Detect which cell encompasses the target text, then output its (x, y) center coordinate. 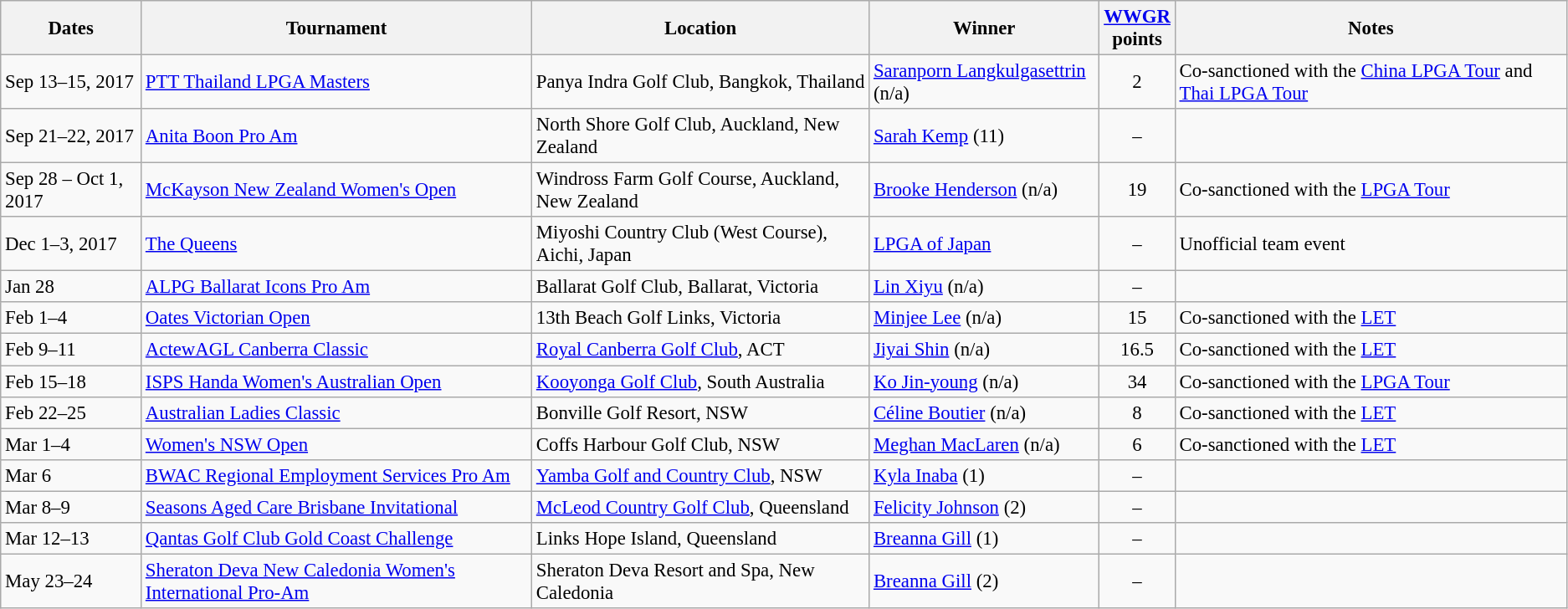
Feb 1–4 (71, 319)
2 (1137, 82)
34 (1137, 381)
Winner (984, 28)
Feb 22–25 (71, 412)
Kooyonga Golf Club, South Australia (701, 381)
Sep 21–22, 2017 (71, 136)
Coffs Harbour Golf Club, NSW (701, 444)
BWAC Regional Employment Services Pro Am (336, 475)
Tournament (336, 28)
Windross Farm Golf Course, Auckland, New Zealand (701, 191)
Location (701, 28)
Brooke Henderson (n/a) (984, 191)
8 (1137, 412)
Sheraton Deva Resort and Spa, New Caledonia (701, 581)
Co-sanctioned with the China LPGA Tour and Thai LPGA Tour (1371, 82)
Notes (1371, 28)
May 23–24 (71, 581)
North Shore Golf Club, Auckland, New Zealand (701, 136)
Kyla Inaba (1) (984, 475)
Panya Indra Golf Club, Bangkok, Thailand (701, 82)
LPGA of Japan (984, 244)
Yamba Golf and Country Club, NSW (701, 475)
16.5 (1137, 350)
Oates Victorian Open (336, 319)
Dec 1–3, 2017 (71, 244)
McLeod Country Golf Club, Queensland (701, 507)
Sep 13–15, 2017 (71, 82)
Feb 15–18 (71, 381)
Jiyai Shin (n/a) (984, 350)
Lin Xiyu (n/a) (984, 287)
Feb 9–11 (71, 350)
Ko Jin-young (n/a) (984, 381)
Meghan MacLaren (n/a) (984, 444)
Breanna Gill (1) (984, 539)
19 (1137, 191)
Mar 6 (71, 475)
Breanna Gill (2) (984, 581)
Mar 8–9 (71, 507)
The Queens (336, 244)
Sep 28 – Oct 1, 2017 (71, 191)
Dates (71, 28)
Sarah Kemp (11) (984, 136)
Sheraton Deva New Caledonia Women's International Pro-Am (336, 581)
Links Hope Island, Queensland (701, 539)
Unofficial team event (1371, 244)
PTT Thailand LPGA Masters (336, 82)
Saranporn Langkulgasettrin (n/a) (984, 82)
Qantas Golf Club Gold Coast Challenge (336, 539)
Women's NSW Open (336, 444)
ActewAGL Canberra Classic (336, 350)
Australian Ladies Classic (336, 412)
Céline Boutier (n/a) (984, 412)
13th Beach Golf Links, Victoria (701, 319)
McKayson New Zealand Women's Open (336, 191)
WWGRpoints (1137, 28)
ALPG Ballarat Icons Pro Am (336, 287)
Miyoshi Country Club (West Course), Aichi, Japan (701, 244)
Jan 28 (71, 287)
Minjee Lee (n/a) (984, 319)
Royal Canberra Golf Club, ACT (701, 350)
Mar 1–4 (71, 444)
Felicity Johnson (2) (984, 507)
15 (1137, 319)
Seasons Aged Care Brisbane Invitational (336, 507)
Bonville Golf Resort, NSW (701, 412)
6 (1137, 444)
ISPS Handa Women's Australian Open (336, 381)
Mar 12–13 (71, 539)
Anita Boon Pro Am (336, 136)
Ballarat Golf Club, Ballarat, Victoria (701, 287)
